Return [X, Y] of the center of cell containing provided text 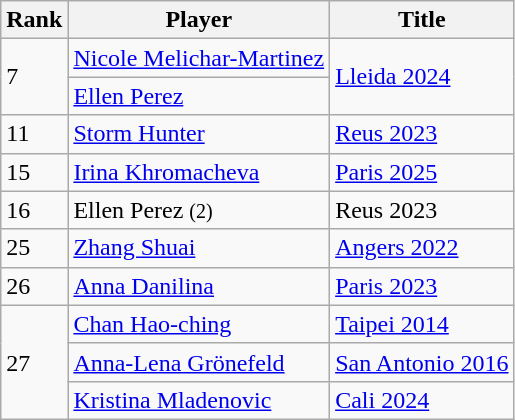
Lleida 2024 [422, 77]
Anna Danilina [199, 286]
Nicole Melichar-Martinez [199, 58]
15 [34, 172]
Title [422, 20]
25 [34, 248]
Angers 2022 [422, 248]
San Antonio 2016 [422, 362]
Cali 2024 [422, 400]
Irina Khromacheva [199, 172]
Player [199, 20]
Chan Hao-ching [199, 324]
Zhang Shuai [199, 248]
16 [34, 210]
Anna-Lena Grönefeld [199, 362]
27 [34, 362]
Ellen Perez (2) [199, 210]
Taipei 2014 [422, 324]
Rank [34, 20]
Paris 2025 [422, 172]
Kristina Mladenovic [199, 400]
7 [34, 77]
Paris 2023 [422, 286]
11 [34, 134]
Storm Hunter [199, 134]
Ellen Perez [199, 96]
26 [34, 286]
